Search for the cell housing the specified text and yield its [x, y] center coordinate. 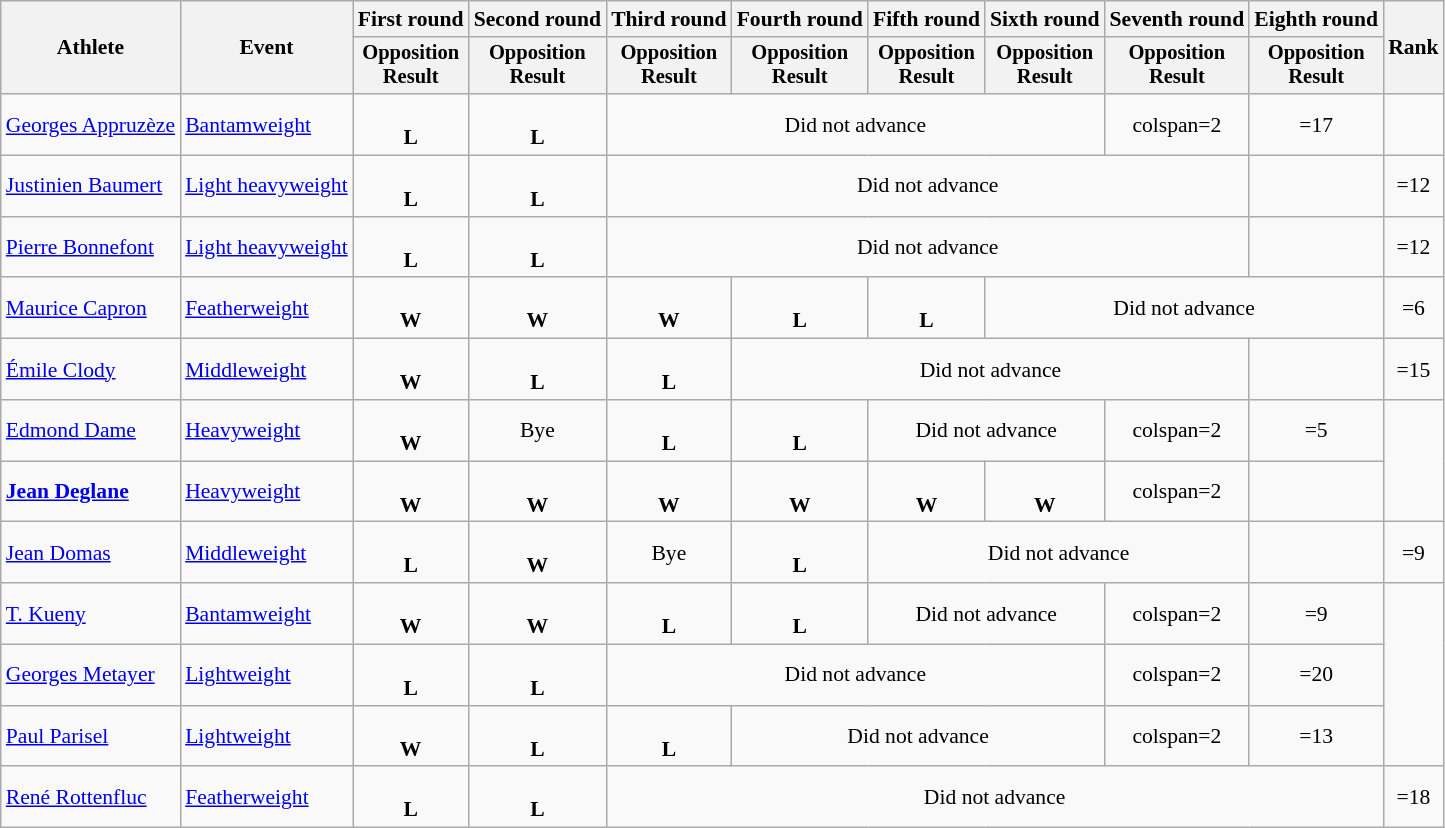
Jean Deglane [90, 492]
Third round [669, 19]
Jean Domas [90, 552]
Eighth round [1316, 19]
Fifth round [926, 19]
Justinien Baumert [90, 186]
First round [411, 19]
Sixth round [1045, 19]
Georges Appruzèze [90, 124]
Seventh round [1178, 19]
=15 [1414, 370]
=20 [1316, 676]
T. Kueny [90, 614]
Second round [538, 19]
=6 [1414, 308]
Event [266, 48]
Athlete [90, 48]
=17 [1316, 124]
Maurice Capron [90, 308]
=5 [1316, 430]
Émile Clody [90, 370]
=13 [1316, 736]
Paul Parisel [90, 736]
Fourth round [800, 19]
Pierre Bonnefont [90, 248]
Rank [1414, 48]
Georges Metayer [90, 676]
René Rottenfluc [90, 798]
=18 [1414, 798]
Edmond Dame [90, 430]
